Search for the cell housing the specified text and yield its (x, y) center coordinate. 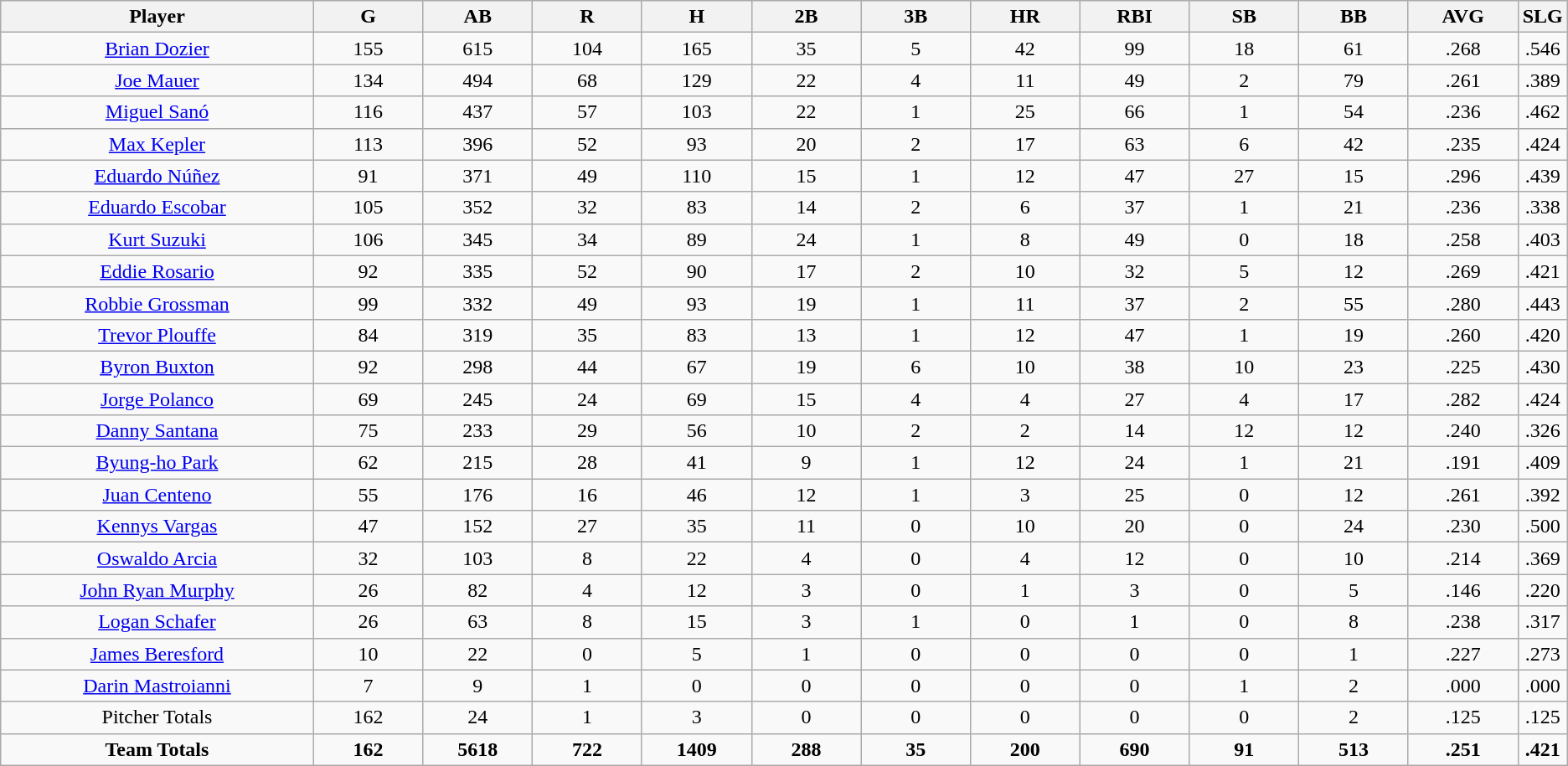
2B (806, 17)
Max Kepler (157, 144)
.430 (1543, 367)
371 (477, 176)
75 (369, 431)
Eduardo Núñez (157, 176)
38 (1134, 367)
82 (477, 590)
215 (477, 463)
352 (477, 208)
Brian Dozier (157, 49)
233 (477, 431)
79 (1354, 80)
345 (477, 239)
AB (477, 17)
AVG (1462, 17)
13 (806, 335)
.230 (1462, 527)
.258 (1462, 239)
332 (477, 303)
Byung-ho Park (157, 463)
16 (588, 495)
61 (1354, 49)
.403 (1543, 239)
Kennys Vargas (157, 527)
152 (477, 527)
.238 (1462, 622)
5618 (477, 749)
.220 (1543, 590)
1409 (697, 749)
494 (477, 80)
110 (697, 176)
Pitcher Totals (157, 717)
SLG (1543, 17)
615 (477, 49)
Kurt Suzuki (157, 239)
513 (1354, 749)
Oswaldo Arcia (157, 558)
46 (697, 495)
.269 (1462, 271)
.326 (1543, 431)
722 (588, 749)
.227 (1462, 654)
Joe Mauer (157, 80)
245 (477, 399)
Jorge Polanco (157, 399)
Player (157, 17)
319 (477, 335)
66 (1134, 112)
56 (697, 431)
.260 (1462, 335)
.409 (1543, 463)
.235 (1462, 144)
.338 (1543, 208)
SB (1245, 17)
R (588, 17)
28 (588, 463)
690 (1134, 749)
176 (477, 495)
29 (588, 431)
Logan Schafer (157, 622)
396 (477, 144)
.439 (1543, 176)
106 (369, 239)
41 (697, 463)
134 (369, 80)
105 (369, 208)
68 (588, 80)
67 (697, 367)
116 (369, 112)
Team Totals (157, 749)
Eddie Rosario (157, 271)
.280 (1462, 303)
90 (697, 271)
44 (588, 367)
Danny Santana (157, 431)
Eduardo Escobar (157, 208)
Robbie Grossman (157, 303)
.225 (1462, 367)
54 (1354, 112)
.282 (1462, 399)
57 (588, 112)
.268 (1462, 49)
.389 (1543, 80)
104 (588, 49)
.443 (1543, 303)
23 (1354, 367)
.546 (1543, 49)
298 (477, 367)
335 (477, 271)
288 (806, 749)
H (697, 17)
200 (1025, 749)
165 (697, 49)
Byron Buxton (157, 367)
James Beresford (157, 654)
G (369, 17)
437 (477, 112)
.462 (1543, 112)
Miguel Sanó (157, 112)
129 (697, 80)
113 (369, 144)
.296 (1462, 176)
.240 (1462, 431)
.191 (1462, 463)
62 (369, 463)
Trevor Plouffe (157, 335)
.251 (1462, 749)
Darin Mastroianni (157, 686)
7 (369, 686)
.500 (1543, 527)
84 (369, 335)
.214 (1462, 558)
3B (916, 17)
Juan Centeno (157, 495)
HR (1025, 17)
.317 (1543, 622)
.369 (1543, 558)
.273 (1543, 654)
BB (1354, 17)
155 (369, 49)
John Ryan Murphy (157, 590)
.392 (1543, 495)
34 (588, 239)
RBI (1134, 17)
.420 (1543, 335)
89 (697, 239)
.146 (1462, 590)
